Locate the cell with the specified text and output its (X, Y) center coordinate. 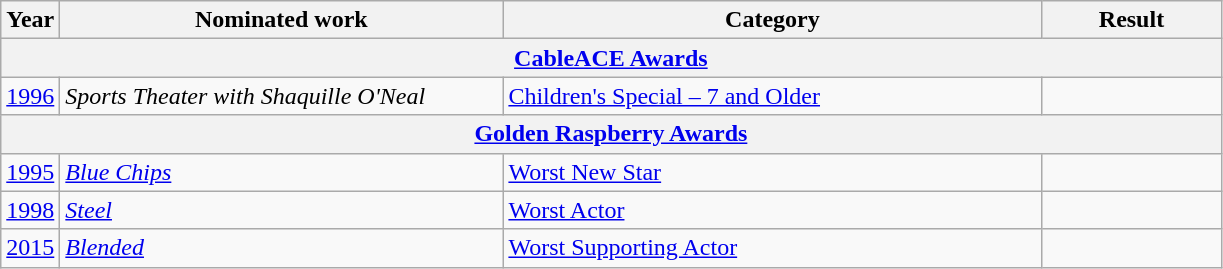
Worst Supporting Actor (772, 248)
Blue Chips (282, 172)
Worst New Star (772, 172)
Worst Actor (772, 210)
Result (1132, 20)
Category (772, 20)
1996 (30, 96)
Steel (282, 210)
Nominated work (282, 20)
Blended (282, 248)
CableACE Awards (611, 58)
2015 (30, 248)
Sports Theater with Shaquille O'Neal (282, 96)
1995 (30, 172)
Year (30, 20)
1998 (30, 210)
Golden Raspberry Awards (611, 134)
Children's Special – 7 and Older (772, 96)
